Scan for the cell matching the given text and deliver its [x, y] coordinate at center. 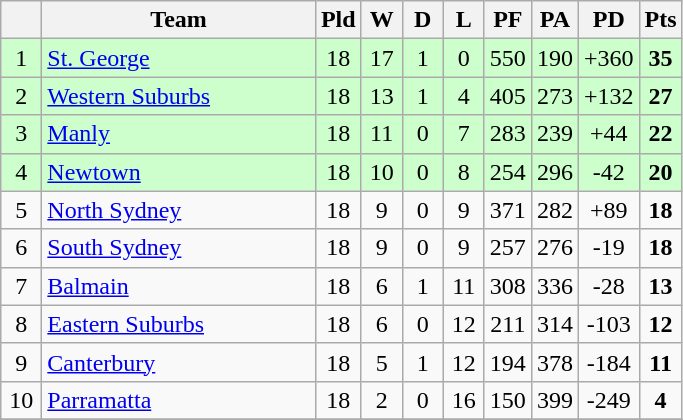
378 [554, 362]
296 [554, 172]
254 [508, 172]
+89 [608, 210]
211 [508, 324]
17 [382, 58]
South Sydney [179, 248]
W [382, 20]
194 [508, 362]
276 [554, 248]
-42 [608, 172]
L [464, 20]
20 [660, 172]
308 [508, 286]
PD [608, 20]
Balmain [179, 286]
239 [554, 134]
+360 [608, 58]
16 [464, 400]
27 [660, 96]
3 [22, 134]
Pts [660, 20]
22 [660, 134]
PF [508, 20]
405 [508, 96]
-103 [608, 324]
Team [179, 20]
150 [508, 400]
282 [554, 210]
St. George [179, 58]
371 [508, 210]
Newtown [179, 172]
+132 [608, 96]
+44 [608, 134]
283 [508, 134]
257 [508, 248]
336 [554, 286]
PA [554, 20]
Eastern Suburbs [179, 324]
Western Suburbs [179, 96]
-249 [608, 400]
550 [508, 58]
273 [554, 96]
Parramatta [179, 400]
-28 [608, 286]
35 [660, 58]
314 [554, 324]
Manly [179, 134]
D [422, 20]
-19 [608, 248]
Canterbury [179, 362]
North Sydney [179, 210]
190 [554, 58]
-184 [608, 362]
399 [554, 400]
Pld [338, 20]
